Pinpoint the cell where the given text exists, returning its (x, y) midpoint coordinate. 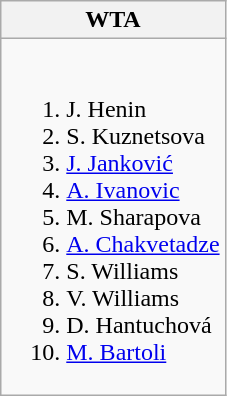
WTA (113, 20)
J. Henin S. Kuznetsova J. Janković A. Ivanovic M. Sharapova A. Chakvetadze S. Williams V. Williams D. Hantuchová M. Bartoli (113, 217)
